Locate the cell with the specified text and output its (X, Y) center coordinate. 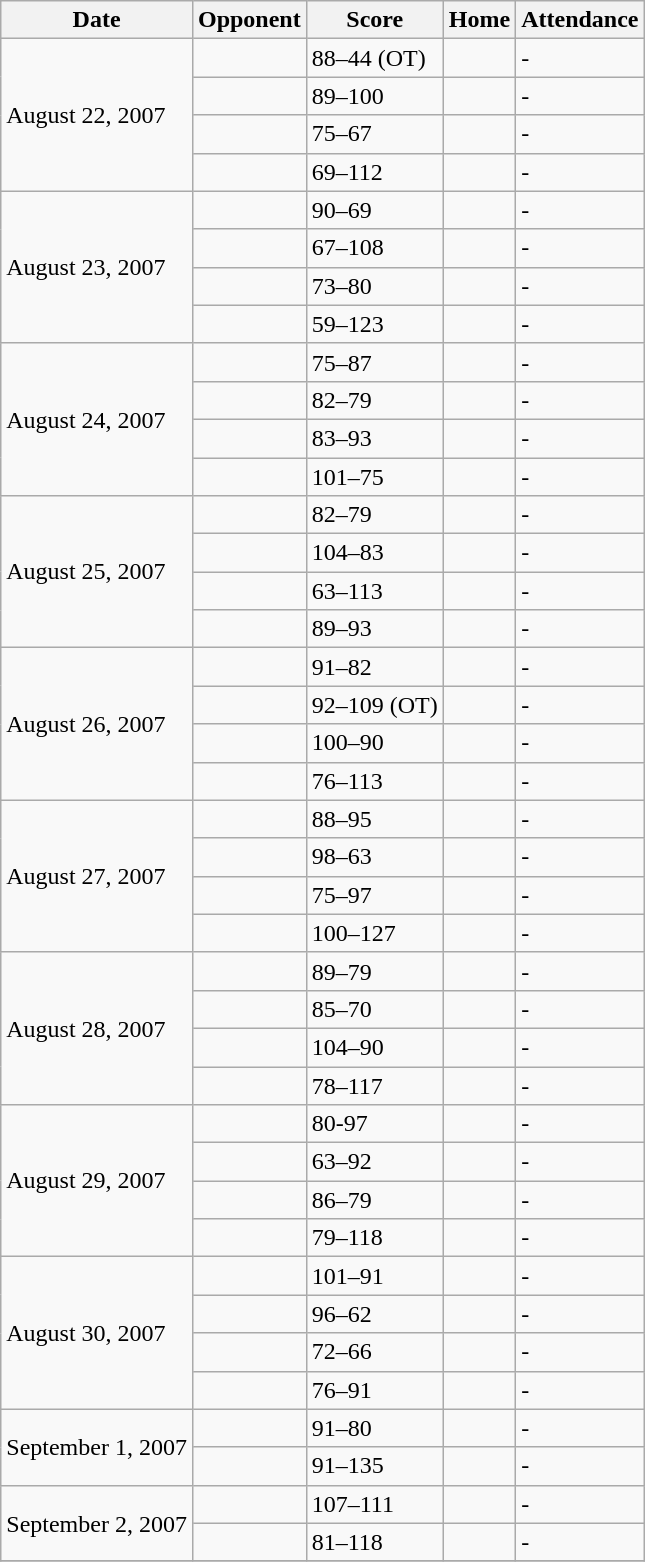
67–108 (374, 248)
August 22, 2007 (97, 115)
August 23, 2007 (97, 267)
81–118 (374, 1542)
100–90 (374, 743)
August 27, 2007 (97, 876)
63–113 (374, 591)
August 25, 2007 (97, 572)
76–113 (374, 781)
83–93 (374, 438)
August 29, 2007 (97, 1181)
76–91 (374, 1390)
73–80 (374, 286)
August 24, 2007 (97, 419)
98–63 (374, 857)
88–44 (OT) (374, 58)
59–123 (374, 324)
79–118 (374, 1238)
91–82 (374, 667)
Home (479, 20)
89–93 (374, 629)
89–100 (374, 96)
100–127 (374, 933)
86–79 (374, 1200)
104–83 (374, 553)
September 1, 2007 (97, 1447)
101–91 (374, 1276)
91–135 (374, 1466)
92–109 (OT) (374, 705)
75–97 (374, 895)
101–75 (374, 477)
80-97 (374, 1124)
96–62 (374, 1314)
Attendance (580, 20)
75–67 (374, 134)
90–69 (374, 210)
72–66 (374, 1352)
75–87 (374, 362)
78–117 (374, 1085)
August 26, 2007 (97, 724)
91–80 (374, 1428)
104–90 (374, 1047)
August 30, 2007 (97, 1333)
Score (374, 20)
69–112 (374, 172)
Opponent (249, 20)
September 2, 2007 (97, 1523)
89–79 (374, 971)
63–92 (374, 1162)
85–70 (374, 1009)
107–111 (374, 1504)
88–95 (374, 819)
Date (97, 20)
August 28, 2007 (97, 1028)
